Detect which cell encompasses the target text, then output its (x, y) center coordinate. 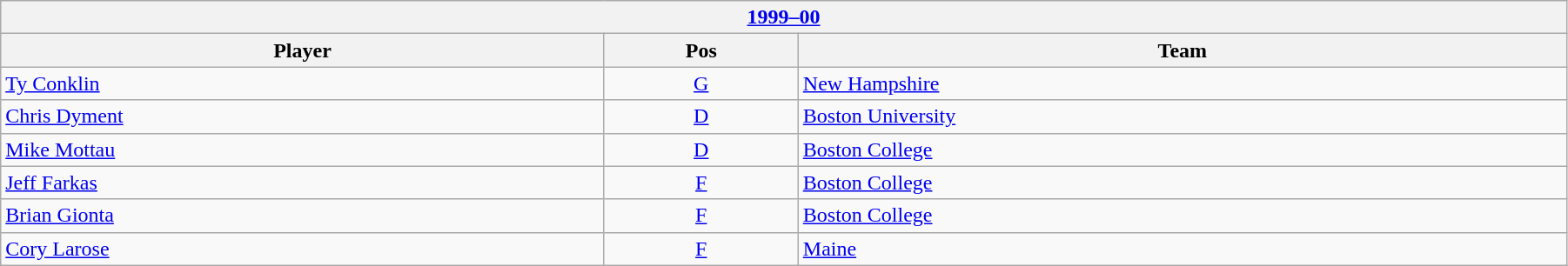
New Hampshire (1182, 83)
G (701, 83)
Pos (701, 50)
Ty Conklin (303, 83)
Player (303, 50)
Brian Gionta (303, 216)
Chris Dyment (303, 116)
Jeff Farkas (303, 183)
Maine (1182, 249)
Boston University (1182, 116)
Mike Mottau (303, 150)
Cory Larose (303, 249)
Team (1182, 50)
1999–00 (784, 17)
